For the text-containing cell, return its midpoint in (x, y) coordinate format. 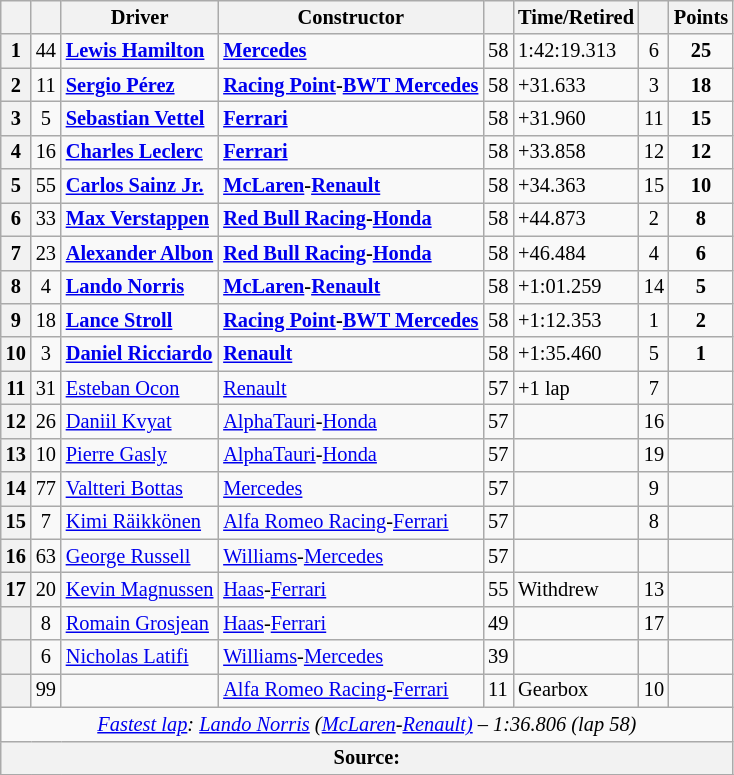
Max Verstappen (140, 219)
Gearbox (576, 690)
+34.363 (576, 186)
Daniel Ricciardo (140, 354)
George Russell (140, 556)
Points (701, 17)
Sebastian Vettel (140, 118)
44 (46, 51)
Sergio Pérez (140, 85)
23 (46, 253)
31 (46, 388)
33 (46, 219)
Romain Grosjean (140, 623)
Source: (367, 758)
Lewis Hamilton (140, 51)
Time/Retired (576, 17)
19 (654, 455)
Nicholas Latifi (140, 657)
39 (498, 657)
Alexander Albon (140, 253)
Pierre Gasly (140, 455)
Kevin Magnussen (140, 589)
25 (701, 51)
Carlos Sainz Jr. (140, 186)
+1:12.353 (576, 320)
+1:01.259 (576, 287)
Lando Norris (140, 287)
Fastest lap: Lando Norris (McLaren-Renault) – 1:36.806 (lap 58) (367, 724)
99 (46, 690)
+1:35.460 (576, 354)
Charles Leclerc (140, 152)
20 (46, 589)
26 (46, 421)
Withdrew (576, 589)
Lance Stroll (140, 320)
+31.960 (576, 118)
+1 lap (576, 388)
Kimi Räikkönen (140, 522)
+31.633 (576, 85)
+33.858 (576, 152)
63 (46, 556)
49 (498, 623)
1:42:19.313 (576, 51)
Driver (140, 17)
+46.484 (576, 253)
Daniil Kvyat (140, 421)
Constructor (350, 17)
+44.873 (576, 219)
Valtteri Bottas (140, 489)
Esteban Ocon (140, 388)
77 (46, 489)
